Locate the cell with the specified text and output its [x, y] center coordinate. 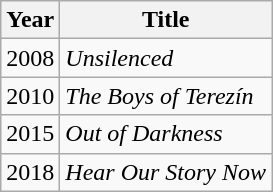
2018 [30, 172]
Year [30, 20]
2008 [30, 58]
The Boys of Terezín [166, 96]
Out of Darkness [166, 134]
2010 [30, 96]
Hear Our Story Now [166, 172]
2015 [30, 134]
Unsilenced [166, 58]
Title [166, 20]
